Output the (x, y) coordinate of the center of the cell containing the given text.  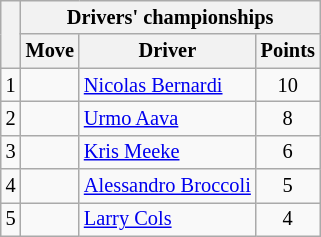
Driver (168, 51)
Larry Cols (168, 219)
1 (11, 85)
6 (288, 152)
2 (11, 118)
8 (288, 118)
Urmo Aava (168, 118)
10 (288, 85)
Move (50, 51)
3 (11, 152)
Points (288, 51)
Kris Meeke (168, 152)
Drivers' championships (170, 17)
Alessandro Broccoli (168, 186)
Nicolas Bernardi (168, 85)
